Provide the (x, y) coordinate of the cell's center where the given text is located.  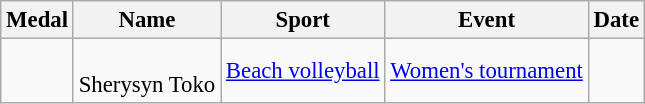
Beach volleyball (303, 72)
Date (616, 20)
Medal (38, 20)
Women's tournament (486, 72)
Name (146, 20)
Sherysyn Toko (146, 72)
Event (486, 20)
Sport (303, 20)
